Extract the (x, y) coordinate from the center of the cell holding the provided text.  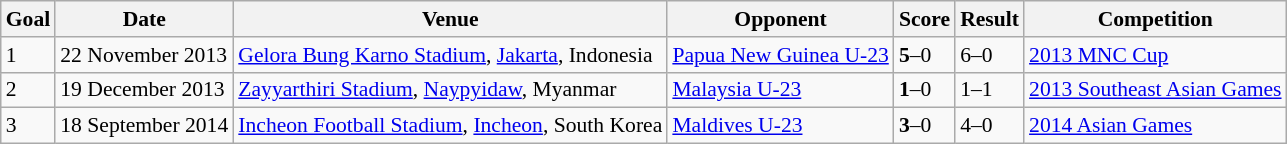
18 September 2014 (144, 126)
Venue (450, 19)
3 (28, 126)
Date (144, 19)
Competition (1156, 19)
4–0 (990, 126)
2013 Southeast Asian Games (1156, 90)
Papua New Guinea U-23 (780, 55)
Goal (28, 19)
1–1 (990, 90)
Result (990, 19)
1–0 (924, 90)
1 (28, 55)
Malaysia U-23 (780, 90)
Gelora Bung Karno Stadium, Jakarta, Indonesia (450, 55)
Zayyarthiri Stadium, Naypyidaw, Myanmar (450, 90)
Maldives U-23 (780, 126)
2 (28, 90)
3–0 (924, 126)
5–0 (924, 55)
Opponent (780, 19)
Score (924, 19)
6–0 (990, 55)
Incheon Football Stadium, Incheon, South Korea (450, 126)
19 December 2013 (144, 90)
22 November 2013 (144, 55)
2013 MNC Cup (1156, 55)
2014 Asian Games (1156, 126)
